Find where the given text appears and provide that cell's center as (x, y) coordinate. 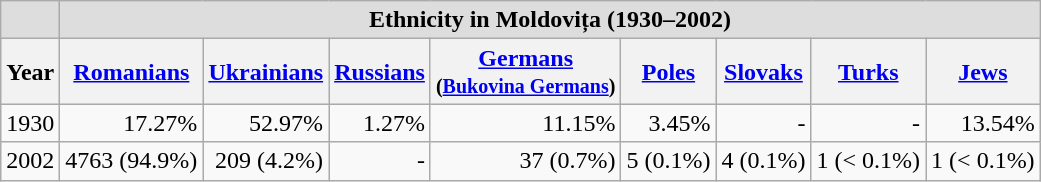
1930 (30, 123)
Romanians (132, 72)
13.54% (984, 123)
Jews (984, 72)
5 (0.1%) (668, 161)
2002 (30, 161)
4763 (94.9%) (132, 161)
Germans (Bukovina Germans) (525, 72)
4 (0.1%) (764, 161)
3.45% (668, 123)
1.27% (380, 123)
52.97% (266, 123)
11.15% (525, 123)
Poles (668, 72)
Year (30, 72)
Turks (868, 72)
37 (0.7%) (525, 161)
17.27% (132, 123)
209 (4.2%) (266, 161)
Slovaks (764, 72)
Ethnicity in Moldovița (1930–2002) (550, 20)
Ukrainians (266, 72)
Russians (380, 72)
